Identify which cell holds the provided text, then report its (x, y) central coordinate. 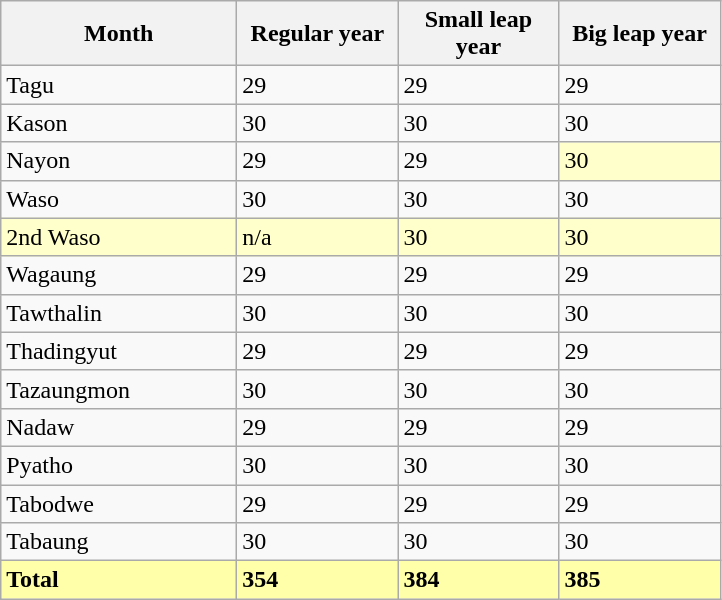
Regular year (318, 34)
Tazaungmon (119, 389)
2nd Waso (119, 237)
Waso (119, 199)
384 (478, 580)
Nadaw (119, 427)
Wagaung (119, 275)
n/a (318, 237)
Tabodwe (119, 503)
Month (119, 34)
Total (119, 580)
Tabaung (119, 542)
Kason (119, 123)
354 (318, 580)
Nayon (119, 161)
Tawthalin (119, 313)
Pyatho (119, 465)
385 (640, 580)
Tagu (119, 85)
Small leap year (478, 34)
Thadingyut (119, 351)
Big leap year (640, 34)
